Scan for the cell matching the given text and deliver its (X, Y) coordinate at center. 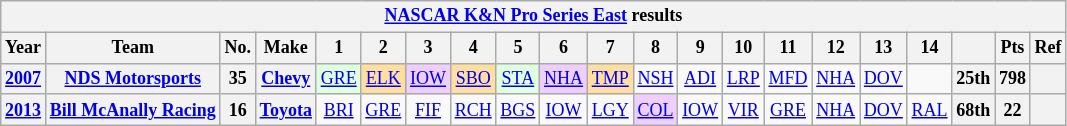
7 (610, 48)
RAL (930, 110)
68th (974, 110)
10 (743, 48)
COL (656, 110)
14 (930, 48)
BRI (338, 110)
ELK (384, 78)
12 (836, 48)
No. (238, 48)
35 (238, 78)
NASCAR K&N Pro Series East results (534, 16)
BGS (518, 110)
SBO (473, 78)
1 (338, 48)
2007 (24, 78)
3 (428, 48)
LRP (743, 78)
VIR (743, 110)
11 (788, 48)
Chevy (286, 78)
6 (564, 48)
22 (1013, 110)
798 (1013, 78)
Pts (1013, 48)
FIF (428, 110)
STA (518, 78)
Make (286, 48)
Toyota (286, 110)
LGY (610, 110)
2013 (24, 110)
Team (132, 48)
Bill McAnally Racing (132, 110)
NDS Motorsports (132, 78)
9 (700, 48)
5 (518, 48)
8 (656, 48)
RCH (473, 110)
Ref (1048, 48)
25th (974, 78)
16 (238, 110)
4 (473, 48)
TMP (610, 78)
NSH (656, 78)
13 (884, 48)
Year (24, 48)
MFD (788, 78)
ADI (700, 78)
2 (384, 48)
